Determine the (X, Y) coordinate at the center of the cell enclosing the given text.  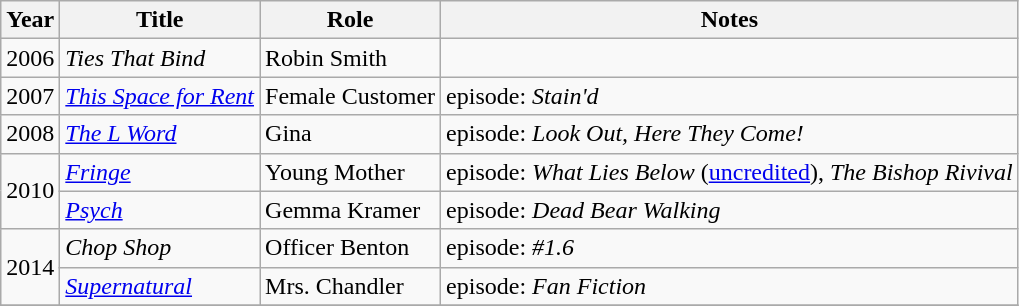
episode: Look Out, Here They Come! (730, 134)
episode: Dead Bear Walking (730, 210)
Female Customer (350, 96)
2008 (30, 134)
Title (160, 20)
Fringe (160, 172)
Psych (160, 210)
Young Mother (350, 172)
Robin Smith (350, 58)
Notes (730, 20)
Year (30, 20)
2006 (30, 58)
Role (350, 20)
The L Word (160, 134)
episode: #1.6 (730, 248)
This Space for Rent (160, 96)
episode: Stain'd (730, 96)
episode: What Lies Below (uncredited), The Bishop Rivival (730, 172)
Mrs. Chandler (350, 286)
Gemma Kramer (350, 210)
Supernatural (160, 286)
2010 (30, 191)
2007 (30, 96)
Ties That Bind (160, 58)
Gina (350, 134)
Officer Benton (350, 248)
episode: Fan Fiction (730, 286)
2014 (30, 267)
Chop Shop (160, 248)
